Capture the cell that displays the provided text and extract its (x, y) central coordinate. 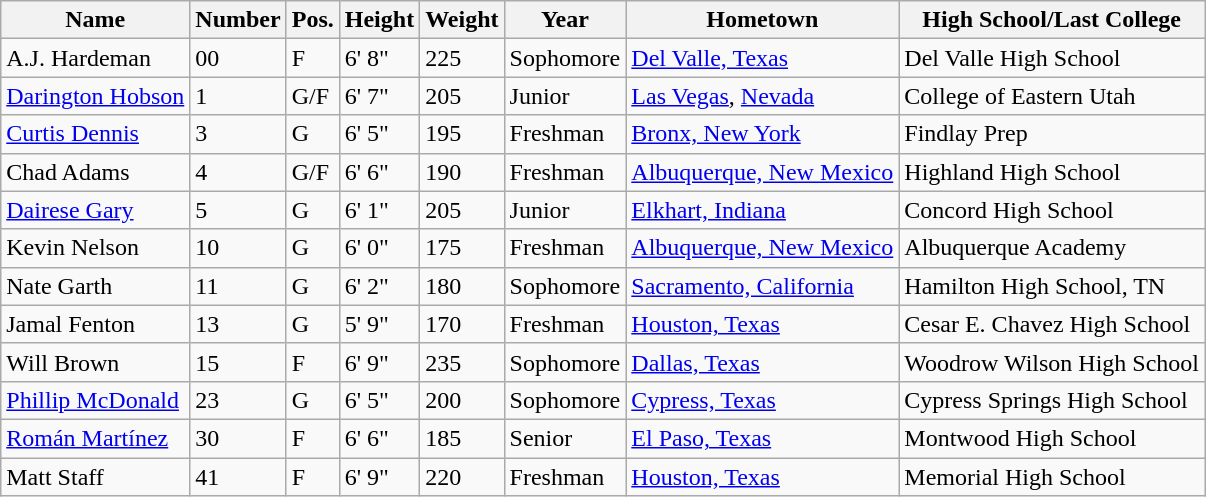
4 (238, 172)
Montwood High School (1052, 438)
170 (462, 324)
175 (462, 248)
Del Valle High School (1052, 58)
Highland High School (1052, 172)
13 (238, 324)
6' 2" (379, 286)
Memorial High School (1052, 477)
Woodrow Wilson High School (1052, 362)
High School/Last College (1052, 20)
6' 8" (379, 58)
Phillip McDonald (96, 400)
Findlay Prep (1052, 134)
Hometown (762, 20)
6' 1" (379, 210)
Curtis Dennis (96, 134)
Cypress Springs High School (1052, 400)
Weight (462, 20)
Darington Hobson (96, 96)
10 (238, 248)
185 (462, 438)
6' 7" (379, 96)
Concord High School (1052, 210)
Bronx, New York (762, 134)
Name (96, 20)
Las Vegas, Nevada (762, 96)
30 (238, 438)
180 (462, 286)
A.J. Hardeman (96, 58)
41 (238, 477)
Cesar E. Chavez High School (1052, 324)
15 (238, 362)
Kevin Nelson (96, 248)
Elkhart, Indiana (762, 210)
5 (238, 210)
Height (379, 20)
Dairese Gary (96, 210)
Year (565, 20)
6' 0" (379, 248)
Del Valle, Texas (762, 58)
Number (238, 20)
Pos. (312, 20)
Dallas, Texas (762, 362)
Albuquerque Academy (1052, 248)
Senior (565, 438)
3 (238, 134)
El Paso, Texas (762, 438)
200 (462, 400)
190 (462, 172)
Will Brown (96, 362)
1 (238, 96)
Sacramento, California (762, 286)
11 (238, 286)
235 (462, 362)
225 (462, 58)
Cypress, Texas (762, 400)
Nate Garth (96, 286)
5' 9" (379, 324)
00 (238, 58)
Hamilton High School, TN (1052, 286)
Jamal Fenton (96, 324)
195 (462, 134)
Matt Staff (96, 477)
Román Martínez (96, 438)
23 (238, 400)
220 (462, 477)
Chad Adams (96, 172)
College of Eastern Utah (1052, 96)
